Scan for the cell matching the given text and deliver its [x, y] coordinate at center. 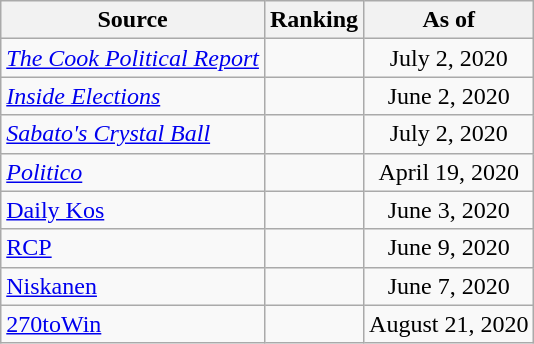
The Cook Political Report [133, 58]
270toWin [133, 324]
Source [133, 20]
Inside Elections [133, 96]
April 19, 2020 [449, 172]
Daily Kos [133, 210]
June 2, 2020 [449, 96]
June 3, 2020 [449, 210]
June 9, 2020 [449, 248]
August 21, 2020 [449, 324]
Niskanen [133, 286]
Ranking [314, 20]
RCP [133, 248]
June 7, 2020 [449, 286]
As of [449, 20]
Sabato's Crystal Ball [133, 134]
Politico [133, 172]
